Determine the (X, Y) coordinate at the center of the cell enclosing the given text.  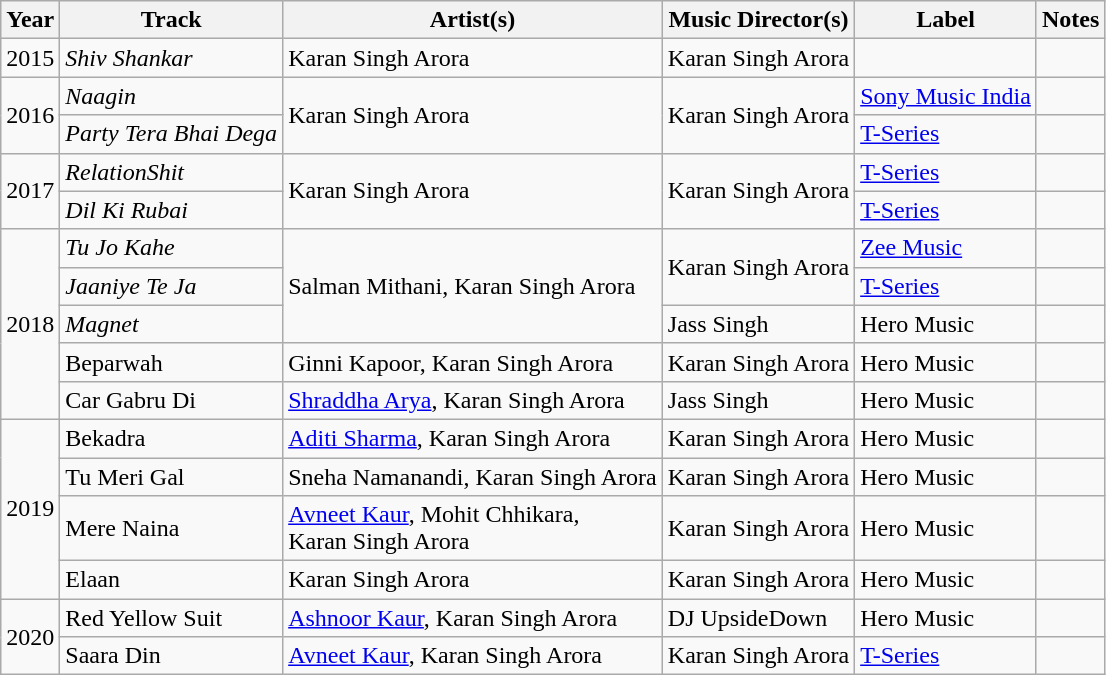
RelationShit (172, 172)
Saara Din (172, 656)
Zee Music (946, 248)
Music Director(s) (758, 20)
Car Gabru Di (172, 400)
Tu Jo Kahe (172, 248)
DJ UpsideDown (758, 618)
Tu Meri Gal (172, 477)
Shraddha Arya, Karan Singh Arora (473, 400)
2019 (30, 508)
Track (172, 20)
Ginni Kapoor, Karan Singh Arora (473, 362)
Salman Mithani, Karan Singh Arora (473, 286)
2017 (30, 191)
Avneet Kaur, Mohit Chhikara,Karan Singh Arora (473, 528)
Aditi Sharma, Karan Singh Arora (473, 438)
Ashnoor Kaur, Karan Singh Arora (473, 618)
Sony Music India (946, 96)
2018 (30, 324)
Shiv Shankar (172, 58)
Sneha Namanandi, Karan Singh Arora (473, 477)
Magnet (172, 324)
Beparwah (172, 362)
Label (946, 20)
Naagin (172, 96)
Year (30, 20)
Notes (1070, 20)
Elaan (172, 580)
Dil Ki Rubai (172, 210)
Red Yellow Suit (172, 618)
2015 (30, 58)
Mere Naina (172, 528)
Party Tera Bhai Dega (172, 134)
Artist(s) (473, 20)
2020 (30, 637)
Avneet Kaur, Karan Singh Arora (473, 656)
Jaaniye Te Ja (172, 286)
2016 (30, 115)
Bekadra (172, 438)
